Capture the cell that displays the provided text and extract its (X, Y) central coordinate. 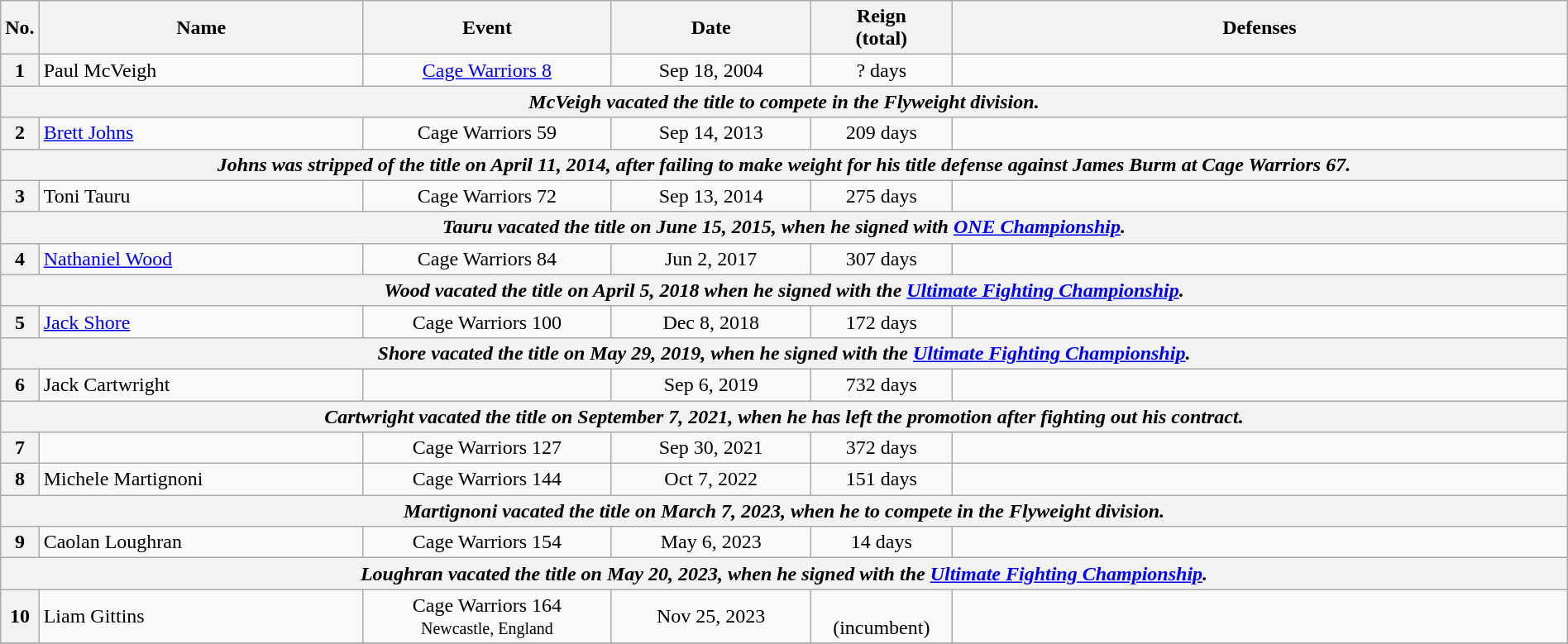
Caolan Loughran (201, 542)
Cage Warriors 84 (486, 259)
Martignoni vacated the title on March 7, 2023, when he to compete in the Flyweight division. (784, 511)
Reign(total) (882, 28)
Cage Warriors 59 (486, 133)
6 (20, 384)
Name (201, 28)
10 (20, 617)
Jun 2, 2017 (711, 259)
Cage Warriors 164 Newcastle, England (486, 617)
Sep 13, 2014 (711, 196)
Wood vacated the title on April 5, 2018 when he signed with the Ultimate Fighting Championship. (784, 290)
Defenses (1260, 28)
Toni Tauru (201, 196)
8 (20, 479)
May 6, 2023 (711, 542)
Oct 7, 2022 (711, 479)
372 days (882, 448)
14 days (882, 542)
7 (20, 448)
Johns was stripped of the title on April 11, 2014, after failing to make weight for his title defense against James Burm at Cage Warriors 67. (784, 165)
151 days (882, 479)
Cage Warriors 144 (486, 479)
Jack Cartwright (201, 384)
Dec 8, 2018 (711, 322)
(incumbent) (882, 617)
275 days (882, 196)
Loughran vacated the title on May 20, 2023, when he signed with the Ultimate Fighting Championship. (784, 574)
Cartwright vacated the title on September 7, 2021, when he has left the promotion after fighting out his contract. (784, 416)
Liam Gittins (201, 617)
No. (20, 28)
Sep 14, 2013 (711, 133)
Michele Martignoni (201, 479)
Cage Warriors 8 (486, 70)
Nathaniel Wood (201, 259)
1 (20, 70)
3 (20, 196)
172 days (882, 322)
Shore vacated the title on May 29, 2019, when he signed with the Ultimate Fighting Championship. (784, 353)
732 days (882, 384)
Paul McVeigh (201, 70)
Sep 6, 2019 (711, 384)
Sep 18, 2004 (711, 70)
? days (882, 70)
9 (20, 542)
5 (20, 322)
Nov 25, 2023 (711, 617)
Jack Shore (201, 322)
Event (486, 28)
209 days (882, 133)
Sep 30, 2021 (711, 448)
Tauru vacated the title on June 15, 2015, when he signed with ONE Championship. (784, 227)
McVeigh vacated the title to compete in the Flyweight division. (784, 102)
Brett Johns (201, 133)
4 (20, 259)
Cage Warriors 72 (486, 196)
Cage Warriors 154 (486, 542)
307 days (882, 259)
Cage Warriors 127 (486, 448)
Date (711, 28)
Cage Warriors 100 (486, 322)
2 (20, 133)
